Search for the cell housing the specified text and yield its [x, y] center coordinate. 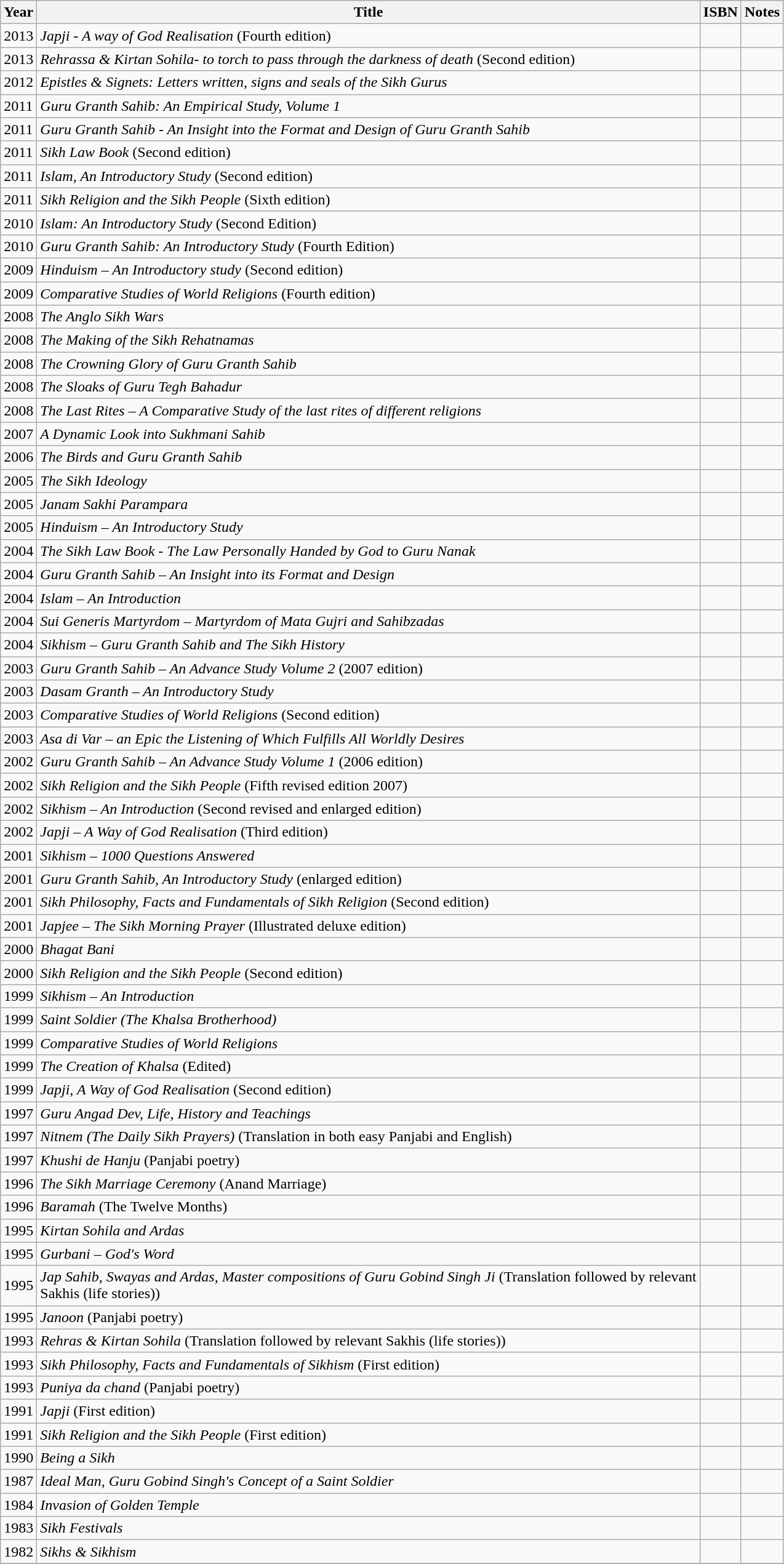
Baramah (The Twelve Months) [368, 1207]
Japji – A Way of God Realisation (Third edition) [368, 832]
Rehrassa & Kirtan Sohila- to torch to pass through the darkness of death (Second edition) [368, 59]
Nitnem (The Daily Sikh Prayers) (Translation in both easy Panjabi and English) [368, 1137]
Japji (First edition) [368, 1411]
Guru Granth Sahib, An Introductory Study (enlarged edition) [368, 879]
Janam Sakhi Parampara [368, 504]
Comparative Studies of World Religions (Fourth edition) [368, 294]
Guru Granth Sahib - An Insight into the Format and Design of Guru Granth Sahib [368, 129]
Sui Generis Martyrdom – Martyrdom of Mata Gujri and Sahibzadas [368, 621]
Islam, An Introductory Study (Second edition) [368, 176]
Guru Granth Sahib: An Introductory Study (Fourth Edition) [368, 246]
Sikh Religion and the Sikh People (Second edition) [368, 972]
Title [368, 12]
Sikhism – 1000 Questions Answered [368, 856]
The Making of the Sikh Rehatnamas [368, 340]
Epistles & Signets: Letters written, signs and seals of the Sikh Gurus [368, 82]
Guru Granth Sahib: An Empirical Study, Volume 1 [368, 106]
Comparative Studies of World Religions (Second edition) [368, 715]
The Sloaks of Guru Tegh Bahadur [368, 387]
Guru Angad Dev, Life, History and Teachings [368, 1113]
Sikh Religion and the Sikh People (Sixth edition) [368, 199]
Japjee – The Sikh Morning Prayer (Illustrated deluxe edition) [368, 926]
Gurbani – God's Word [368, 1254]
Notes [762, 12]
Janoon (Panjabi poetry) [368, 1317]
The Sikh Law Book - The Law Personally Handed by God to Guru Nanak [368, 551]
ISBN [720, 12]
The Last Rites – A Comparative Study of the last rites of different religions [368, 411]
Sikh Philosophy, Facts and Fundamentals of Sikh Religion (Second edition) [368, 902]
Japji - A way of God Realisation (Fourth edition) [368, 36]
The Creation of Khalsa (Edited) [368, 1067]
Sikh Festivals [368, 1528]
Comparative Studies of World Religions [368, 1043]
1990 [18, 1458]
Sikh Philosophy, Facts and Fundamentals of Sikhism (First edition) [368, 1364]
Sikh Religion and the Sikh People (Fifth revised edition 2007) [368, 785]
Sikh Religion and the Sikh People (First edition) [368, 1435]
Khushi de Hanju (Panjabi poetry) [368, 1160]
Saint Soldier (The Khalsa Brotherhood) [368, 1019]
Sikhism – An Introduction [368, 996]
Being a Sikh [368, 1458]
Hinduism – An Introductory Study [368, 527]
Guru Granth Sahib – An Insight into its Format and Design [368, 574]
Year [18, 12]
Puniya da chand (Panjabi poetry) [368, 1387]
The Anglo Sikh Wars [368, 317]
A Dynamic Look into Sukhmani Sahib [368, 434]
1982 [18, 1552]
1987 [18, 1482]
2007 [18, 434]
Guru Granth Sahib – An Advance Study Volume 1 (2006 edition) [368, 762]
Hinduism – An Introductory study (Second edition) [368, 270]
Kirtan Sohila and Ardas [368, 1230]
Guru Granth Sahib – An Advance Study Volume 2 (2007 edition) [368, 668]
1984 [18, 1505]
Islam: An Introductory Study (Second Edition) [368, 223]
The Birds and Guru Granth Sahib [368, 457]
2012 [18, 82]
The Sikh Marriage Ceremony (Anand Marriage) [368, 1184]
Islam – An Introduction [368, 598]
Sikhism – Guru Granth Sahib and The Sikh History [368, 644]
Rehras & Kirtan Sohila (Translation followed by relevant Sakhis (life stories)) [368, 1341]
Bhagat Bani [368, 949]
The Crowning Glory of Guru Granth Sahib [368, 364]
Japji, A Way of God Realisation (Second edition) [368, 1090]
Dasam Granth – An Introductory Study [368, 692]
Invasion of Golden Temple [368, 1505]
Sikh Law Book (Second edition) [368, 153]
The Sikh Ideology [368, 481]
Jap Sahib, Swayas and Ardas, Master compositions of Guru Gobind Singh Ji (Translation followed by relevantSakhis (life stories)) [368, 1285]
Sikhs & Sikhism [368, 1552]
1983 [18, 1528]
Ideal Man, Guru Gobind Singh's Concept of a Saint Soldier [368, 1482]
2006 [18, 457]
Sikhism – An Introduction (Second revised and enlarged edition) [368, 809]
Asa di Var – an Epic the Listening of Which Fulfills All Worldly Desires [368, 739]
